Output the [x, y] coordinate of the center of the cell containing the given text.  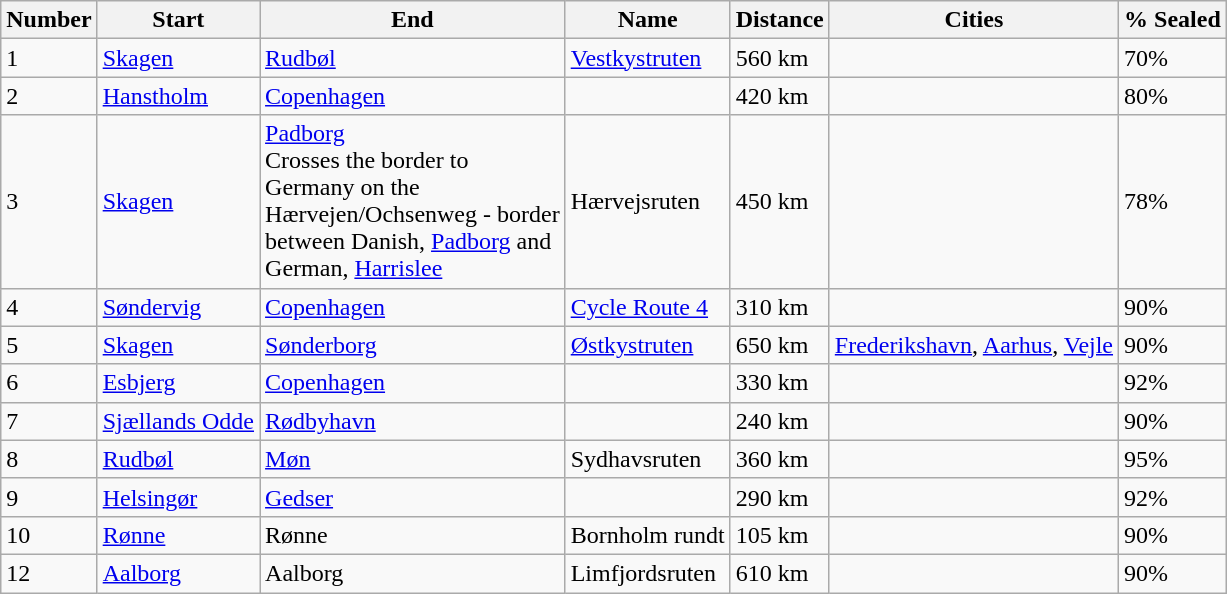
Rødbyhavn [413, 421]
Frederikshavn, Aarhus, Vejle [974, 345]
Bornholm rundt [648, 535]
2 [49, 96]
Sjællands Odde [178, 421]
Name [648, 20]
7 [49, 421]
78% [1173, 202]
PadborgCrosses the border toGermany on theHærvejen/Ochsenweg - borderbetween Danish, Padborg andGerman, Harrislee [413, 202]
Distance [780, 20]
Number [49, 20]
Gedser [413, 497]
Vestkystruten [648, 58]
8 [49, 459]
240 km [780, 421]
10 [49, 535]
6 [49, 383]
Start [178, 20]
560 km [780, 58]
Hanstholm [178, 96]
360 km [780, 459]
Søndervig [178, 307]
End [413, 20]
4 [49, 307]
9 [49, 497]
12 [49, 573]
5 [49, 345]
95% [1173, 459]
Møn [413, 459]
450 km [780, 202]
Limfjordsruten [648, 573]
330 km [780, 383]
Cycle Route 4 [648, 307]
310 km [780, 307]
80% [1173, 96]
% Sealed [1173, 20]
650 km [780, 345]
70% [1173, 58]
Sydhavsruten [648, 459]
Esbjerg [178, 383]
Østkystruten [648, 345]
1 [49, 58]
3 [49, 202]
290 km [780, 497]
610 km [780, 573]
Helsingør [178, 497]
Sønderborg [413, 345]
105 km [780, 535]
Hærvejsruten [648, 202]
420 km [780, 96]
Cities [974, 20]
